Provide the [x, y] coordinate of the cell's center where the given text is located.  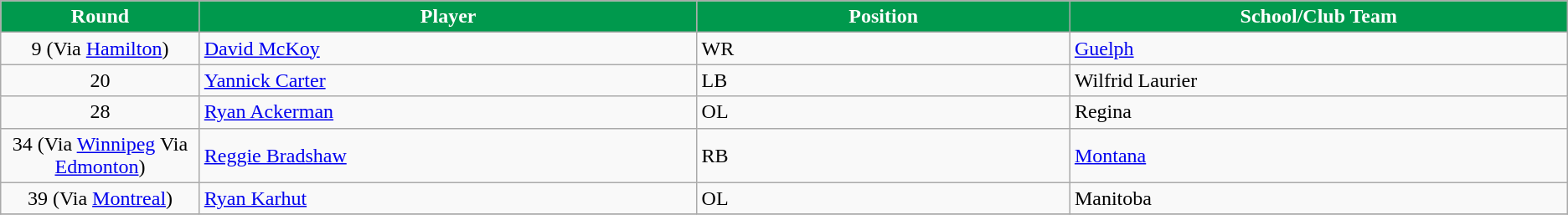
39 (Via Montreal) [101, 198]
20 [101, 80]
Yannick Carter [448, 80]
RB [883, 156]
Reggie Bradshaw [448, 156]
Position [883, 17]
Montana [1318, 156]
Player [448, 17]
Ryan Karhut [448, 198]
Guelph [1318, 49]
Manitoba [1318, 198]
WR [883, 49]
Round [101, 17]
Wilfrid Laurier [1318, 80]
Regina [1318, 112]
LB [883, 80]
9 (Via Hamilton) [101, 49]
Ryan Ackerman [448, 112]
School/Club Team [1318, 17]
David McKoy [448, 49]
34 (Via Winnipeg Via Edmonton) [101, 156]
28 [101, 112]
